Search for the cell housing the specified text and yield its [x, y] center coordinate. 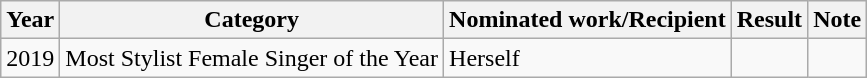
Category [252, 20]
Result [769, 20]
Year [30, 20]
Note [838, 20]
Herself [588, 58]
Most Stylist Female Singer of the Year [252, 58]
2019 [30, 58]
Nominated work/Recipient [588, 20]
